From the cell containing the given text, extract its center point as (X, Y) coordinate. 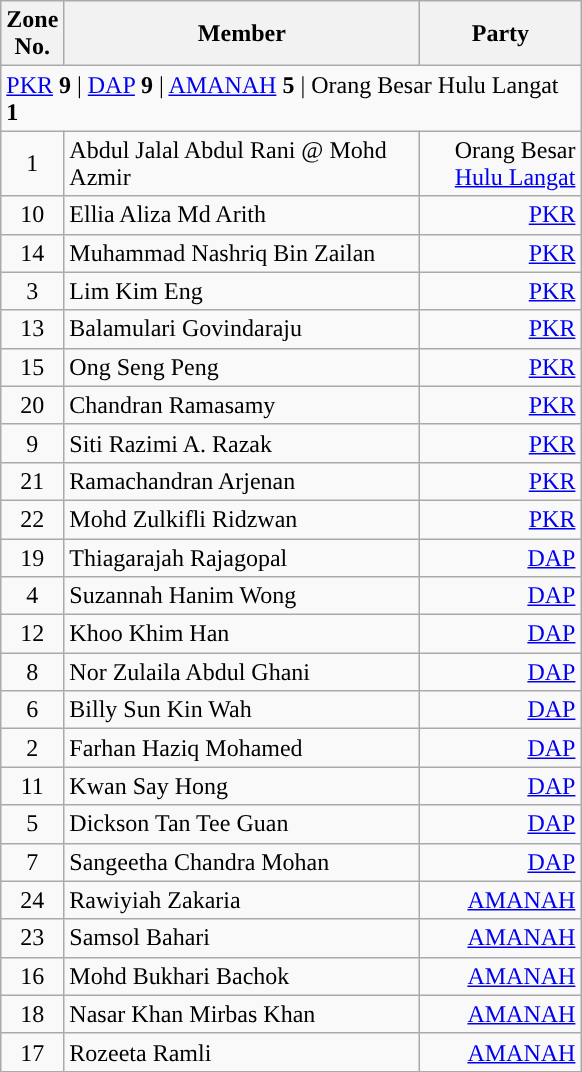
2 (32, 748)
Mohd Zulkifli Ridzwan (242, 519)
Rawiyiah Zakaria (242, 900)
10 (32, 215)
11 (32, 786)
Mohd Bukhari Bachok (242, 976)
13 (32, 329)
Billy Sun Kin Wah (242, 710)
15 (32, 367)
Dickson Tan Tee Guan (242, 824)
Thiagarajah Rajagopal (242, 557)
9 (32, 443)
Farhan Haziq Mohamed (242, 748)
12 (32, 634)
PKR 9 | DAP 9 | AMANAH 5 | Orang Besar Hulu Langat 1 (291, 98)
3 (32, 291)
Siti Razimi A. Razak (242, 443)
Lim Kim Eng (242, 291)
Orang Besar Hulu Langat (500, 164)
17 (32, 1052)
Ong Seng Peng (242, 367)
20 (32, 405)
Abdul Jalal Abdul Rani @ Mohd Azmir (242, 164)
Ellia Aliza Md Arith (242, 215)
4 (32, 596)
8 (32, 672)
Samsol Bahari (242, 938)
22 (32, 519)
Balamulari Govindaraju (242, 329)
Khoo Khim Han (242, 634)
19 (32, 557)
23 (32, 938)
Chandran Ramasamy (242, 405)
Party (500, 34)
Suzannah Hanim Wong (242, 596)
Sangeetha Chandra Mohan (242, 862)
16 (32, 976)
Rozeeta Ramli (242, 1052)
18 (32, 1014)
Muhammad Nashriq Bin Zailan (242, 253)
14 (32, 253)
Ramachandran Arjenan (242, 481)
Zone No. (32, 34)
21 (32, 481)
7 (32, 862)
Nasar Khan Mirbas Khan (242, 1014)
5 (32, 824)
Kwan Say Hong (242, 786)
1 (32, 164)
Member (242, 34)
24 (32, 900)
Nor Zulaila Abdul Ghani (242, 672)
6 (32, 710)
